Return [x, y] of the center of cell containing provided text 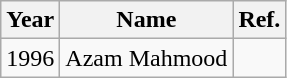
Year [30, 20]
Ref. [260, 20]
Azam Mahmood [146, 58]
Name [146, 20]
1996 [30, 58]
